Return the [X, Y] coordinate for the center point of the cell that contains the specified text.  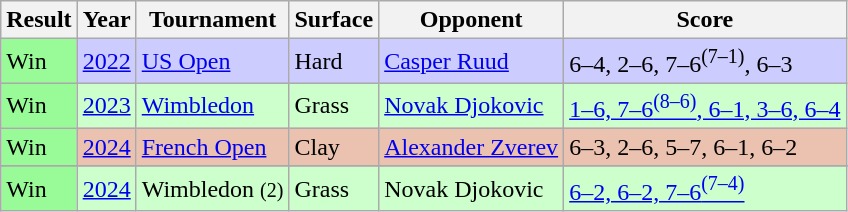
Surface [334, 20]
2022 [106, 62]
Result [39, 20]
Wimbledon (2) [212, 188]
French Open [212, 147]
US Open [212, 62]
Clay [334, 147]
Score [705, 20]
6–3, 2–6, 5–7, 6–1, 6–2 [705, 147]
Opponent [472, 20]
Hard [334, 62]
Tournament [212, 20]
6–2, 6–2, 7–6(7–4) [705, 188]
1–6, 7–6(8–6), 6–1, 3–6, 6–4 [705, 106]
Year [106, 20]
Casper Ruud [472, 62]
Wimbledon [212, 106]
2023 [106, 106]
Alexander Zverev [472, 147]
6–4, 2–6, 7–6(7–1), 6–3 [705, 62]
